Determine the (X, Y) coordinate at the center of the cell enclosing the given text.  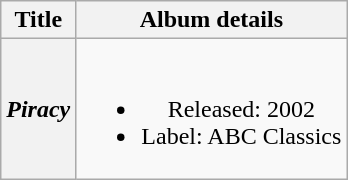
Released: 2002Label: ABC Classics (212, 109)
Piracy (38, 109)
Album details (212, 20)
Title (38, 20)
